Output the (x, y) coordinate of the center of the cell containing the given text.  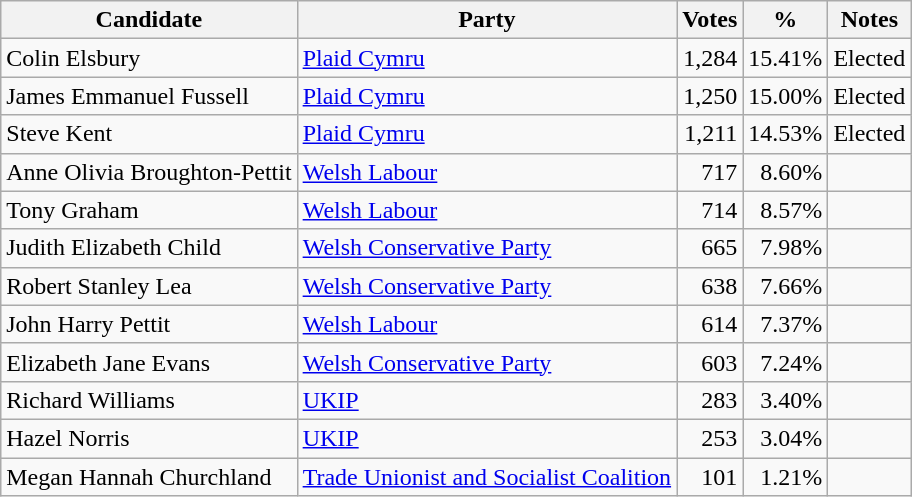
Judith Elizabeth Child (149, 248)
714 (710, 210)
7.37% (786, 324)
603 (710, 362)
14.53% (786, 134)
Steve Kent (149, 134)
283 (710, 400)
Colin Elsbury (149, 58)
1,284 (710, 58)
8.60% (786, 172)
Votes (710, 20)
Anne Olivia Broughton-Pettit (149, 172)
% (786, 20)
Tony Graham (149, 210)
8.57% (786, 210)
1,211 (710, 134)
Elizabeth Jane Evans (149, 362)
101 (710, 477)
638 (710, 286)
15.41% (786, 58)
James Emmanuel Fussell (149, 96)
Richard Williams (149, 400)
Party (487, 20)
1,250 (710, 96)
7.24% (786, 362)
15.00% (786, 96)
7.66% (786, 286)
Candidate (149, 20)
3.40% (786, 400)
665 (710, 248)
Notes (870, 20)
7.98% (786, 248)
Robert Stanley Lea (149, 286)
John Harry Pettit (149, 324)
Trade Unionist and Socialist Coalition (487, 477)
3.04% (786, 438)
Hazel Norris (149, 438)
614 (710, 324)
253 (710, 438)
Megan Hannah Churchland (149, 477)
1.21% (786, 477)
717 (710, 172)
